Extract the [X, Y] coordinate from the center of the cell holding the provided text.  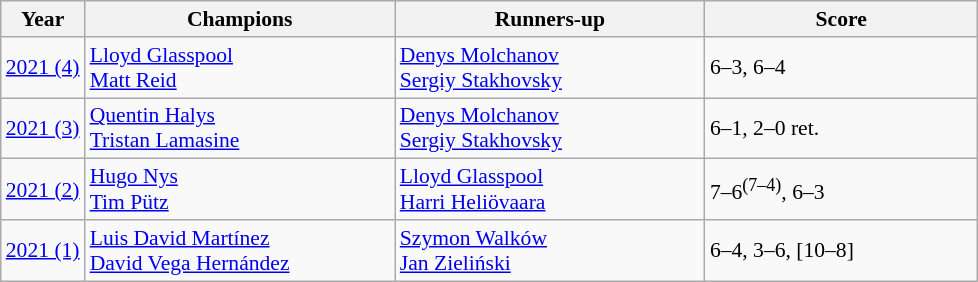
Score [842, 19]
6–3, 6–4 [842, 68]
Szymon Walków Jan Zieliński [550, 250]
Hugo Nys Tim Pütz [240, 190]
Champions [240, 19]
Runners-up [550, 19]
Lloyd Glasspool Matt Reid [240, 68]
2021 (1) [43, 250]
Quentin Halys Tristan Lamasine [240, 128]
Year [43, 19]
7–6(7–4), 6–3 [842, 190]
Lloyd Glasspool Harri Heliövaara [550, 190]
6–1, 2–0 ret. [842, 128]
6–4, 3–6, [10–8] [842, 250]
Luis David Martínez David Vega Hernández [240, 250]
2021 (3) [43, 128]
2021 (4) [43, 68]
2021 (2) [43, 190]
